Provide the (X, Y) coordinate of the cell's center where the given text is located.  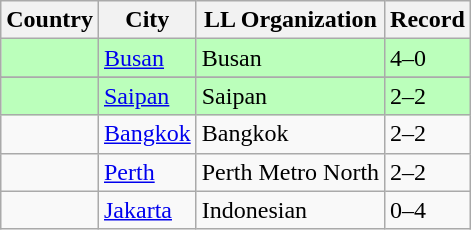
City (147, 20)
Record (428, 20)
Jakarta (147, 210)
LL Organization (290, 20)
Indonesian (290, 210)
Country (50, 20)
4–0 (428, 58)
Perth (147, 172)
Perth Metro North (290, 172)
0–4 (428, 210)
